Detect which cell encompasses the target text, then output its [X, Y] center coordinate. 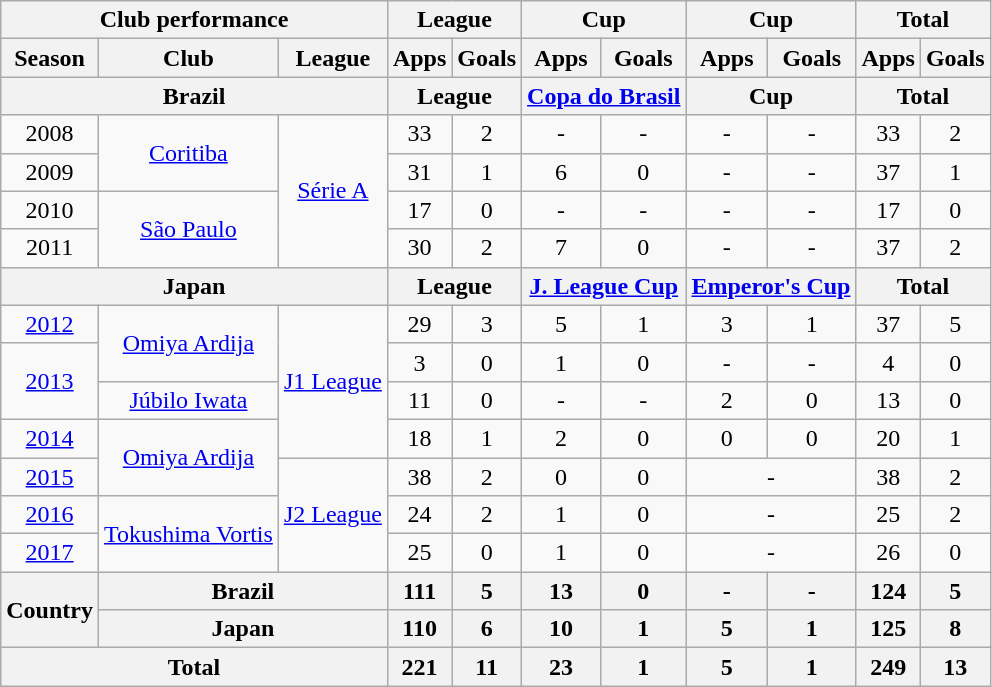
2008 [50, 134]
J. League Cup [604, 286]
J2 League [332, 515]
31 [419, 172]
124 [888, 591]
2017 [50, 553]
Coritiba [188, 153]
2014 [50, 438]
110 [419, 629]
111 [419, 591]
2009 [50, 172]
249 [888, 667]
2015 [50, 477]
7 [562, 248]
4 [888, 362]
221 [419, 667]
J1 League [332, 381]
23 [562, 667]
10 [562, 629]
Club [188, 58]
Júbilo Iwata [188, 400]
2011 [50, 248]
2010 [50, 210]
8 [955, 629]
24 [419, 515]
26 [888, 553]
Tokushima Vortis [188, 534]
2013 [50, 381]
18 [419, 438]
2016 [50, 515]
Country [50, 610]
30 [419, 248]
125 [888, 629]
20 [888, 438]
São Paulo [188, 229]
Copa do Brasil [604, 96]
Emperor's Cup [771, 286]
2012 [50, 324]
Série A [332, 191]
Club performance [194, 20]
Season [50, 58]
29 [419, 324]
